For the text-containing cell, return its midpoint in [x, y] coordinate format. 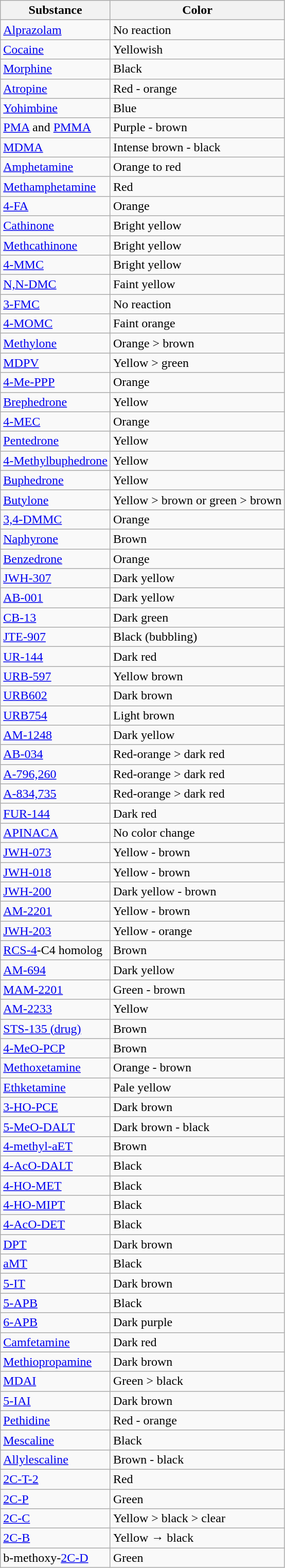
No color change [197, 833]
6-APB [56, 1323]
2C-P [56, 1499]
URB754 [56, 715]
Faint orange [197, 324]
Cocaine [56, 49]
AB-034 [56, 754]
Green > black [197, 1381]
3,4-DMMC [56, 519]
JWH-203 [56, 931]
Naphyrone [56, 539]
Yellow - orange [197, 931]
Orange - brown [197, 1068]
Dark yellow - brown [197, 892]
4-Me-PPP [56, 382]
MAM-2201 [56, 990]
Methoxetamine [56, 1068]
Green - brown [197, 990]
Substance [56, 10]
Dark purple [197, 1323]
4-HO-MIPT [56, 1205]
Alprazolam [56, 30]
AB-001 [56, 598]
Yellowish [197, 49]
Light brown [197, 715]
AM-2233 [56, 1009]
RCS-4-C4 homolog [56, 950]
PMA and PMMA [56, 128]
aMT [56, 1264]
A-796,260 [56, 774]
3-FMC [56, 304]
3-HO-PCE [56, 1107]
Pentedrone [56, 441]
2C-T-2 [56, 1479]
MDPV [56, 363]
5-IAI [56, 1401]
Brown - black [197, 1459]
AM-694 [56, 970]
JWH-307 [56, 578]
A-834,735 [56, 794]
URB-597 [56, 676]
4-MMC [56, 265]
DPT [56, 1244]
MDAI [56, 1381]
Purple - brown [197, 128]
Camfetamine [56, 1342]
5-MeO-DALT [56, 1126]
4-MEC [56, 421]
2C-B [56, 1538]
4-AcO-DET [56, 1225]
Pethidine [56, 1420]
2C-C [56, 1519]
4-methyl-aET [56, 1146]
Orange to red [197, 167]
Brephedrone [56, 402]
4-MeO-PCP [56, 1048]
4-HO-MET [56, 1185]
Pale yellow [197, 1087]
Butylone [56, 500]
Faint yellow [197, 285]
Dark green [197, 618]
Methylone [56, 343]
Yellow brown [197, 676]
STS-135 (drug) [56, 1029]
Dark brown - black [197, 1126]
Benzedrone [56, 558]
Intense brown - black [197, 147]
Yohimbine [56, 108]
Methamphetamine [56, 186]
Ethketamine [56, 1087]
JWH-200 [56, 892]
Allylescaline [56, 1459]
N,N-DMC [56, 285]
Blue [197, 108]
FUR-144 [56, 813]
Methiopropamine [56, 1362]
JWH-018 [56, 872]
AM-1248 [56, 735]
5-APB [56, 1303]
Mescaline [56, 1440]
URB602 [56, 696]
Amphetamine [56, 167]
4-AcO-DALT [56, 1166]
APINACA [56, 833]
Atropine [56, 89]
Black (bubbling) [197, 637]
4-MOMC [56, 324]
JWH-073 [56, 852]
4-FA [56, 206]
Color [197, 10]
JTE-907 [56, 637]
b-methoxy-2C-D [56, 1558]
Yellow → black [197, 1538]
Methcathinone [56, 245]
UR-144 [56, 657]
Yellow > black > clear [197, 1519]
4-Methylbuphedrone [56, 461]
AM-2201 [56, 911]
Buphedrone [56, 480]
Morphine [56, 69]
MDMA [56, 147]
Cathinone [56, 225]
Yellow > brown or green > brown [197, 500]
Orange > brown [197, 343]
5-IT [56, 1283]
CB-13 [56, 618]
Yellow > green [197, 363]
